Determine the [X, Y] coordinate at the center of the cell enclosing the given text.  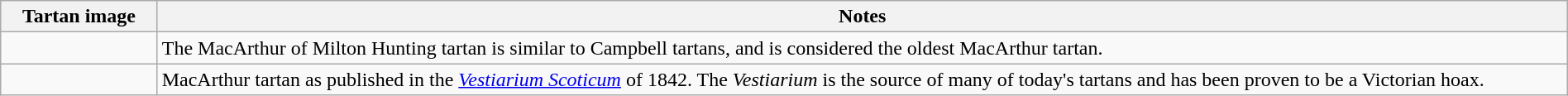
Notes [862, 17]
Tartan image [79, 17]
The MacArthur of Milton Hunting tartan is similar to Campbell tartans, and is considered the oldest MacArthur tartan. [862, 48]
